Output the [x, y] coordinate of the center of the cell containing the given text.  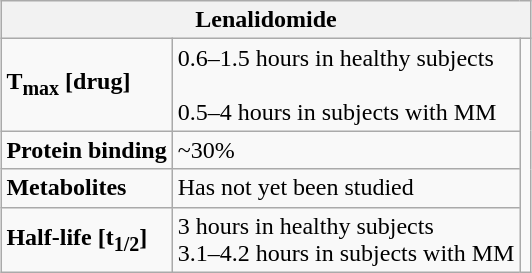
Protein binding [86, 150]
Half-life [t1/2] [86, 240]
Has not yet been studied [346, 188]
Tmax [drug] [86, 85]
Metabolites [86, 188]
~30% [346, 150]
0.6–1.5 hours in healthy subjects0.5–4 hours in subjects with MM [346, 85]
3 hours in healthy subjects3.1–4.2 hours in subjects with MM [346, 240]
Lenalidomide [266, 20]
